Extract the (X, Y) coordinate from the center of the cell holding the provided text.  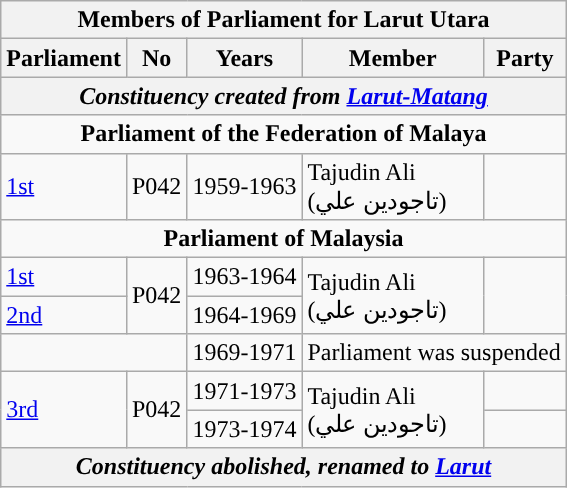
1969-1971 (244, 353)
No (156, 58)
Parliament of the Federation of Malaya (284, 134)
Years (244, 58)
1963-1964 (244, 277)
1973-1974 (244, 429)
Parliament (64, 58)
1964-1969 (244, 315)
Members of Parliament for Larut Utara (284, 20)
Party (526, 58)
Parliament of Malaysia (284, 239)
2nd (64, 315)
1959-1963 (244, 186)
Member (393, 58)
Constituency created from Larut-Matang (284, 96)
Constituency abolished, renamed to Larut (284, 467)
3rd (64, 410)
Parliament was suspended (434, 353)
1971-1973 (244, 391)
